Return the (x, y) coordinate for the center point of the cell that contains the specified text.  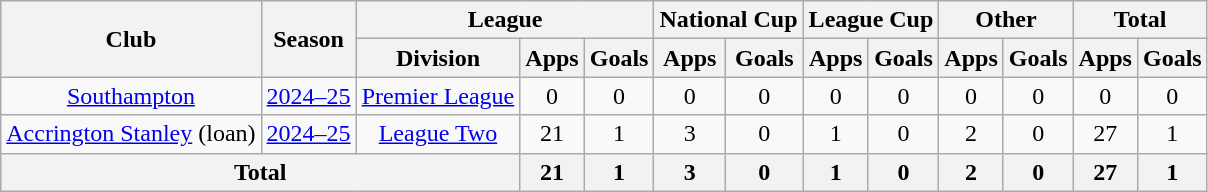
Club (131, 39)
League (505, 20)
Season (308, 39)
League Cup (871, 20)
National Cup (728, 20)
League Two (438, 134)
Premier League (438, 96)
Division (438, 58)
Southampton (131, 96)
Other (1006, 20)
Accrington Stanley (loan) (131, 134)
